Pinpoint the cell where the given text exists, returning its [x, y] midpoint coordinate. 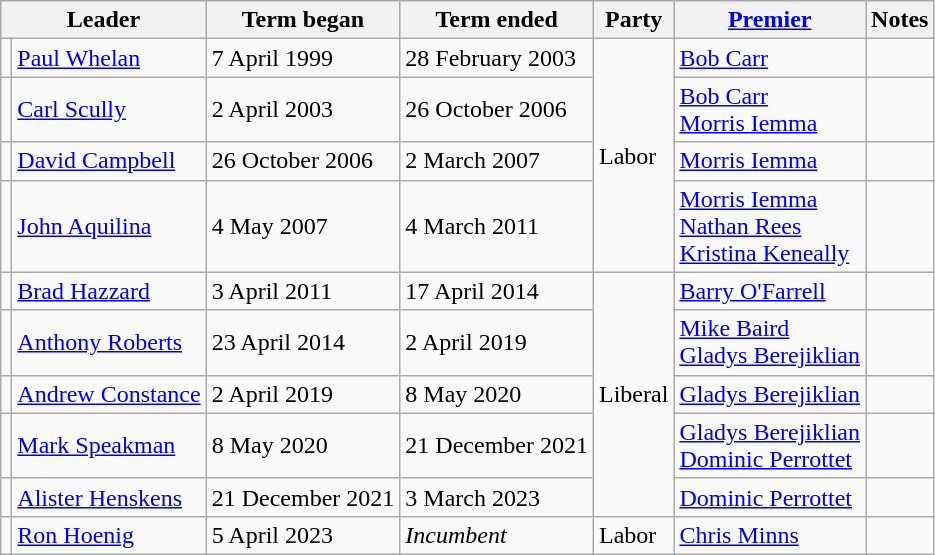
Mark Speakman [109, 446]
Bob CarrMorris Iemma [770, 110]
John Aquilina [109, 226]
23 April 2014 [303, 342]
Alister Henskens [109, 497]
Premier [770, 20]
Brad Hazzard [109, 291]
Anthony Roberts [109, 342]
Barry O'Farrell [770, 291]
5 April 2023 [303, 535]
Paul Whelan [109, 58]
Morris Iemma [770, 161]
Carl Scully [109, 110]
2 March 2007 [497, 161]
Dominic Perrottet [770, 497]
17 April 2014 [497, 291]
7 April 1999 [303, 58]
Liberal [633, 394]
Gladys Berejiklian [770, 394]
28 February 2003 [497, 58]
Incumbent [497, 535]
David Campbell [109, 161]
Notes [900, 20]
3 April 2011 [303, 291]
Term began [303, 20]
Andrew Constance [109, 394]
Leader [104, 20]
Term ended [497, 20]
Chris Minns [770, 535]
Gladys BerejiklianDominic Perrottet [770, 446]
4 March 2011 [497, 226]
Party [633, 20]
Mike BairdGladys Berejiklian [770, 342]
4 May 2007 [303, 226]
Bob Carr [770, 58]
Morris IemmaNathan ReesKristina Keneally [770, 226]
3 March 2023 [497, 497]
2 April 2003 [303, 110]
Ron Hoenig [109, 535]
